Determine the (x, y) coordinate at the center of the cell enclosing the given text.  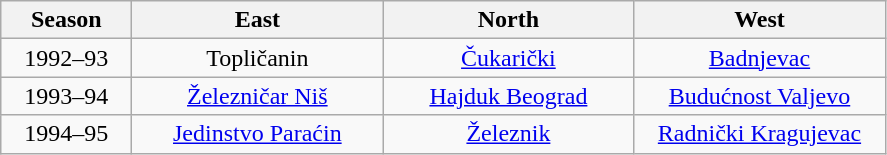
Železničar Niš (258, 96)
Budućnost Valjevo (760, 96)
East (258, 20)
1994–95 (66, 134)
Badnjevac (760, 58)
West (760, 20)
Season (66, 20)
Železnik (508, 134)
Radnički Kragujevac (760, 134)
North (508, 20)
Čukarički (508, 58)
Hajduk Beograd (508, 96)
Jedinstvo Paraćin (258, 134)
Topličanin (258, 58)
1992–93 (66, 58)
1993–94 (66, 96)
